Pinpoint the cell where the given text exists, returning its (x, y) midpoint coordinate. 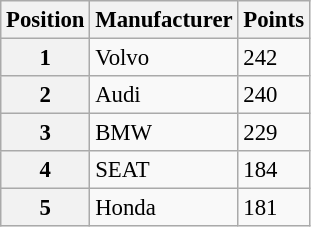
Honda (164, 208)
229 (274, 133)
SEAT (164, 170)
5 (46, 208)
240 (274, 95)
Audi (164, 95)
Manufacturer (164, 20)
Position (46, 20)
3 (46, 133)
242 (274, 58)
184 (274, 170)
181 (274, 208)
Volvo (164, 58)
Points (274, 20)
BMW (164, 133)
4 (46, 170)
1 (46, 58)
2 (46, 95)
